Output the [x, y] coordinate of the center of the cell containing the given text.  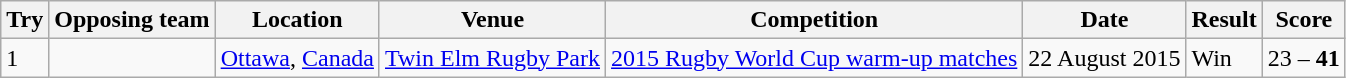
Score [1304, 20]
Win [1224, 58]
Result [1224, 20]
22 August 2015 [1104, 58]
1 [25, 58]
2015 Rugby World Cup warm-up matches [814, 58]
Opposing team [132, 20]
Competition [814, 20]
Location [297, 20]
Ottawa, Canada [297, 58]
Venue [492, 20]
Date [1104, 20]
Try [25, 20]
Twin Elm Rugby Park [492, 58]
23 – 41 [1304, 58]
